Pinpoint the cell where the given text exists, returning its [x, y] midpoint coordinate. 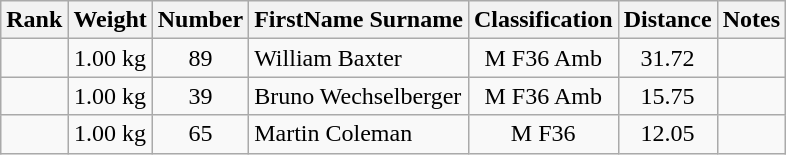
Number [200, 20]
31.72 [668, 58]
FirstName Surname [359, 20]
39 [200, 96]
M F36 [543, 134]
12.05 [668, 134]
Bruno Wechselberger [359, 96]
65 [200, 134]
Martin Coleman [359, 134]
89 [200, 58]
Notes [751, 20]
Distance [668, 20]
Weight [110, 20]
William Baxter [359, 58]
15.75 [668, 96]
Rank [34, 20]
Classification [543, 20]
